For the text-containing cell, return its midpoint in [X, Y] coordinate format. 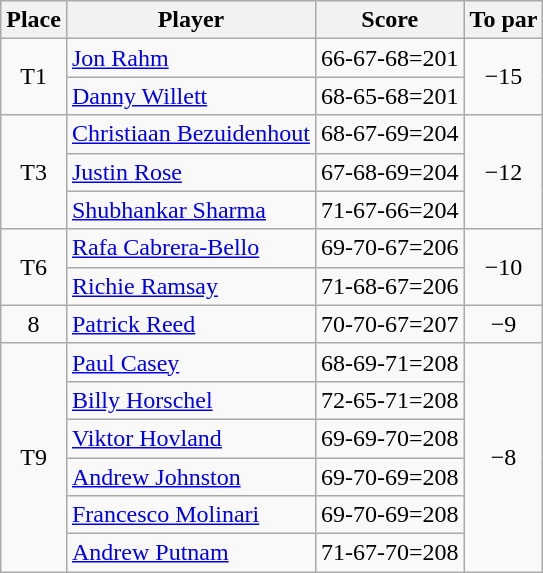
Jon Rahm [190, 58]
T6 [34, 267]
Danny Willett [190, 96]
−12 [504, 172]
68-69-71=208 [390, 362]
70-70-67=207 [390, 324]
−9 [504, 324]
67-68-69=204 [390, 172]
Christiaan Bezuidenhout [190, 134]
71-67-66=204 [390, 210]
69-69-70=208 [390, 438]
Richie Ramsay [190, 286]
Francesco Molinari [190, 515]
72-65-71=208 [390, 400]
Score [390, 20]
68-67-69=204 [390, 134]
−8 [504, 457]
68-65-68=201 [390, 96]
Andrew Putnam [190, 553]
Rafa Cabrera-Bello [190, 248]
69-70-67=206 [390, 248]
71-67-70=208 [390, 553]
Paul Casey [190, 362]
T1 [34, 77]
66-67-68=201 [390, 58]
8 [34, 324]
T9 [34, 457]
Billy Horschel [190, 400]
−10 [504, 267]
71-68-67=206 [390, 286]
Player [190, 20]
Patrick Reed [190, 324]
−15 [504, 77]
Place [34, 20]
Shubhankar Sharma [190, 210]
Viktor Hovland [190, 438]
To par [504, 20]
Justin Rose [190, 172]
T3 [34, 172]
Andrew Johnston [190, 477]
